Provide the [x, y] coordinate of the cell's center where the given text is located.  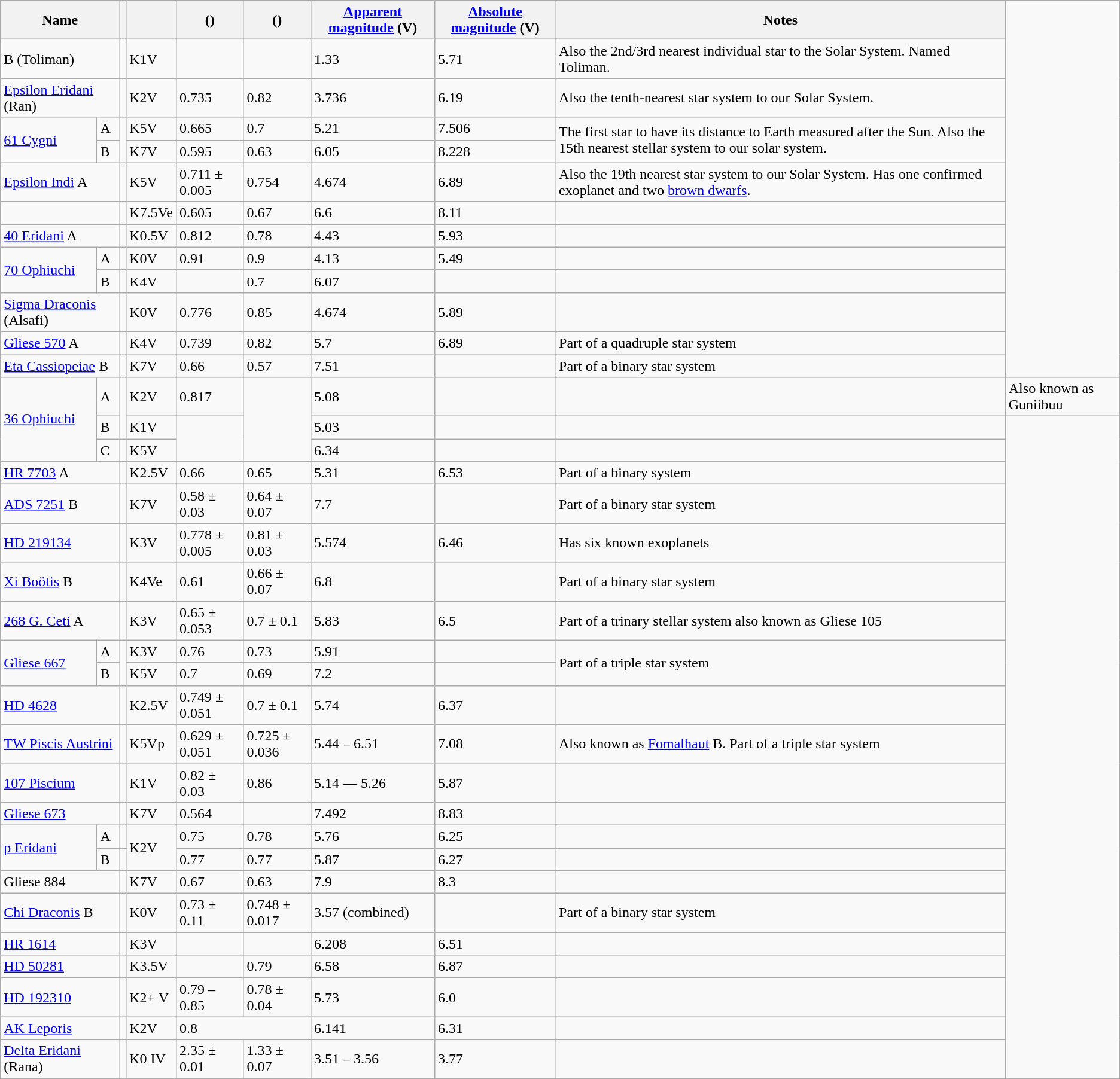
0.75 [209, 836]
107 Piscium [60, 782]
0.91 [209, 258]
6.25 [495, 836]
5.91 [372, 651]
7.506 [495, 129]
0.66 ± 0.07 [278, 581]
8.11 [495, 213]
6.07 [372, 281]
Chi Draconis B [60, 913]
6.141 [372, 1028]
5.89 [495, 312]
Absolute magnitude (V) [495, 20]
0.73 [278, 651]
6.6 [372, 213]
4.43 [372, 236]
6.46 [495, 543]
8.83 [495, 813]
HD 192310 [60, 998]
5.83 [372, 621]
0.748 ± 0.017 [278, 913]
Gliese 673 [60, 813]
61 Cygni [49, 140]
6.87 [495, 967]
4.13 [372, 258]
0.812 [209, 236]
0.735 [209, 98]
7.51 [372, 365]
p Eridani [49, 848]
5.74 [372, 705]
0.776 [209, 312]
7.08 [495, 744]
K4Ve [151, 581]
0.78 ± 0.04 [278, 998]
6.5 [495, 621]
70 Ophiuchi [49, 270]
AK Leporis [60, 1028]
5.7 [372, 343]
6.05 [372, 151]
Part of a triple star system [780, 663]
The first star to have its distance to Earth measured after the Sun. Also the 15th nearest stellar system to our solar system. [780, 140]
6.208 [372, 944]
40 Eridani A [60, 236]
6.8 [372, 581]
5.73 [372, 998]
Epsilon Eridani (Ran) [60, 98]
Eta Cassiopeiae B [60, 365]
5.14 — 5.26 [372, 782]
5.76 [372, 836]
0.817 [209, 397]
0.629 ± 0.051 [209, 744]
0.79 – 0.85 [209, 998]
1.33 ± 0.07 [278, 1059]
B (Toliman) [60, 59]
HR 7703 A [60, 473]
0.81 ± 0.03 [278, 543]
5.574 [372, 543]
0.61 [209, 581]
36 Ophiuchi [49, 420]
0.73 ± 0.11 [209, 913]
HD 4628 [60, 705]
Gliese 884 [60, 882]
6.0 [495, 998]
0.58 ± 0.03 [209, 504]
0.65 [278, 473]
TW Piscis Austrini [60, 744]
7.9 [372, 882]
3.57 (combined) [372, 913]
0.725 ± 0.036 [278, 744]
7.2 [372, 674]
0.64 ± 0.07 [278, 504]
Apparent magnitude (V) [372, 20]
3.77 [495, 1059]
0.739 [209, 343]
Name [60, 20]
Gliese 667 [49, 663]
Also the 2nd/3rd nearest individual star to the Solar System. Named Toliman. [780, 59]
6.37 [495, 705]
0.79 [278, 967]
0.85 [278, 312]
0.605 [209, 213]
5.44 – 6.51 [372, 744]
6.27 [495, 859]
K7.5Ve [151, 213]
K3.5V [151, 967]
0.564 [209, 813]
Xi Boötis B [60, 581]
8.3 [495, 882]
0.711 ± 0.005 [209, 182]
0.754 [278, 182]
Part of a quadruple star system [780, 343]
5.03 [372, 428]
Delta Eridani (Rana) [60, 1059]
5.08 [372, 397]
0.86 [278, 782]
0.82 ± 0.03 [209, 782]
5.71 [495, 59]
268 G. Ceti A [60, 621]
0.9 [278, 258]
C [108, 450]
5.21 [372, 129]
Gliese 570 A [60, 343]
0.69 [278, 674]
K0 IV [151, 1059]
Also known as Guniibuu [1063, 397]
K5Vp [151, 744]
Sigma Draconis (Alsafi) [60, 312]
3.51 – 3.56 [372, 1059]
0.778 ± 0.005 [209, 543]
0.595 [209, 151]
0.57 [278, 365]
HD 50281 [60, 967]
6.53 [495, 473]
ADS 7251 B [60, 504]
5.31 [372, 473]
7.7 [372, 504]
0.76 [209, 651]
3.736 [372, 98]
6.51 [495, 944]
HR 1614 [60, 944]
0.749 ± 0.051 [209, 705]
6.19 [495, 98]
Part of a trinary stellar system also known as Gliese 105 [780, 621]
5.93 [495, 236]
Part of a binary system [780, 473]
6.31 [495, 1028]
7.492 [372, 813]
K2+ V [151, 998]
5.49 [495, 258]
0.665 [209, 129]
HD 219134 [60, 543]
0.8 [243, 1028]
8.228 [495, 151]
Also the 19th nearest star system to our Solar System. Has one confirmed exoplanet and two brown dwarfs. [780, 182]
1.33 [372, 59]
Has six known exoplanets [780, 543]
Epsilon Indi A [60, 182]
K0.5V [151, 236]
6.58 [372, 967]
2.35 ± 0.01 [209, 1059]
6.34 [372, 450]
Also known as Fomalhaut B. Part of a triple star system [780, 744]
Also the tenth-nearest star system to our Solar System. [780, 98]
Notes [780, 20]
0.65 ± 0.053 [209, 621]
